Determine the (x, y) coordinate at the center of the cell enclosing the given text.  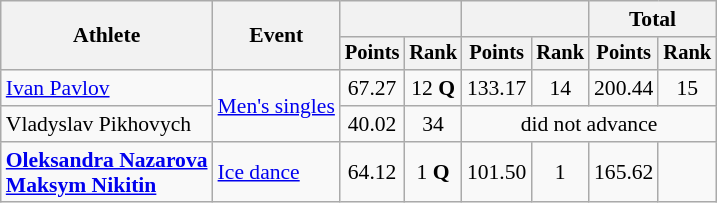
101.50 (496, 172)
64.12 (372, 172)
12 Q (433, 88)
133.17 (496, 88)
Oleksandra NazarovaMaksym Nikitin (107, 172)
Men's singles (276, 106)
15 (687, 88)
Ivan Pavlov (107, 88)
Vladyslav Pikhovych (107, 124)
40.02 (372, 124)
Total (652, 19)
Event (276, 36)
165.62 (624, 172)
34 (433, 124)
14 (560, 88)
Ice dance (276, 172)
200.44 (624, 88)
Athlete (107, 36)
1 (560, 172)
1 Q (433, 172)
67.27 (372, 88)
did not advance (589, 124)
